Extract the (x, y) coordinate from the center of the cell holding the provided text.  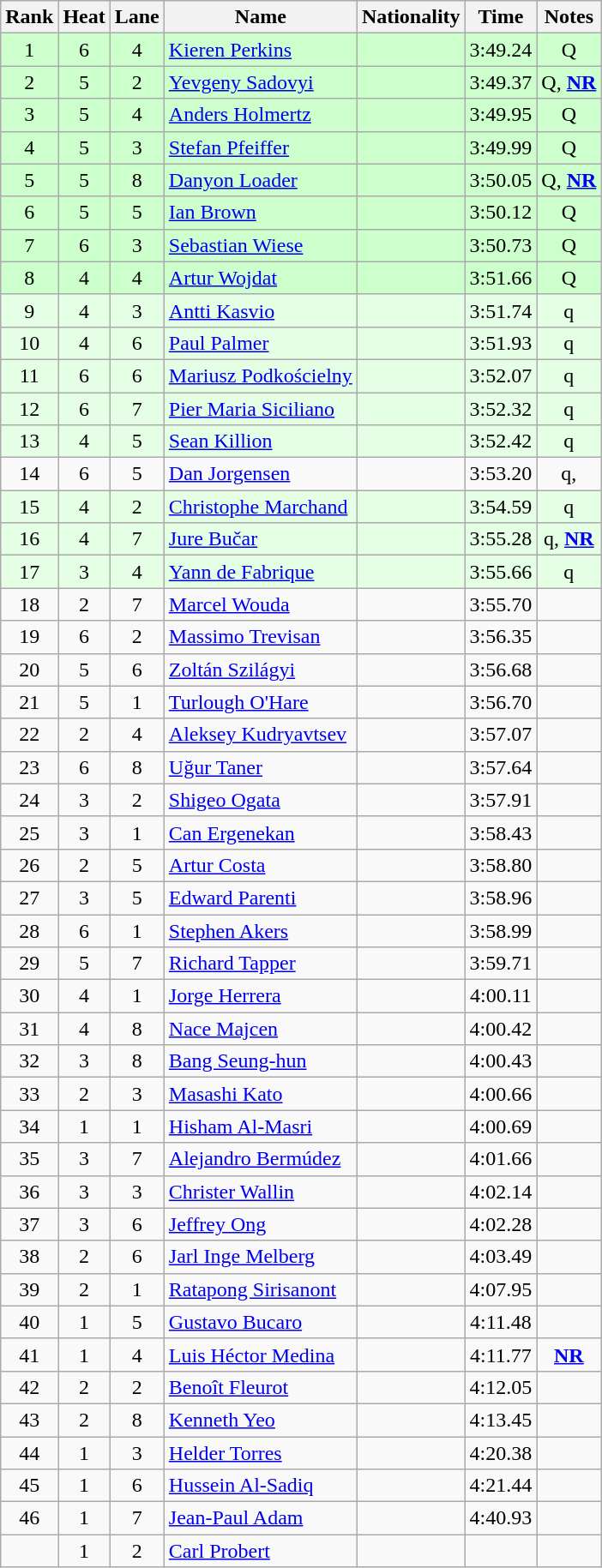
3:58.99 (501, 930)
Shigeo Ogata (261, 800)
33 (29, 1094)
Yevgeny Sadovyi (261, 82)
4:00.66 (501, 1094)
Bang Seung-hun (261, 1061)
41 (29, 1355)
Jorge Herrera (261, 996)
4:07.95 (501, 1289)
Hussein Al-Sadiq (261, 1486)
Aleksey Kudryavtsev (261, 735)
Alejandro Bermúdez (261, 1159)
Massimo Trevisan (261, 637)
4:02.14 (501, 1192)
22 (29, 735)
Sean Killion (261, 442)
Richard Tapper (261, 964)
3:59.71 (501, 964)
Rank (29, 17)
18 (29, 604)
Mariusz Podkościelny (261, 375)
4:40.93 (501, 1518)
Dan Jorgensen (261, 474)
Stephen Akers (261, 930)
17 (29, 572)
Yann de Fabrique (261, 572)
3:57.91 (501, 800)
Gustavo Bucaro (261, 1322)
15 (29, 507)
Masashi Kato (261, 1094)
q, NR (569, 539)
3:49.99 (501, 147)
3:57.64 (501, 767)
Name (261, 17)
Helder Torres (261, 1453)
Carl Probert (261, 1551)
4:11.48 (501, 1322)
Kieren Perkins (261, 50)
Jure Bučar (261, 539)
NR (569, 1355)
3:54.59 (501, 507)
36 (29, 1192)
19 (29, 637)
4:00.11 (501, 996)
Anders Holmertz (261, 115)
4:11.77 (501, 1355)
4:13.45 (501, 1420)
3:51.66 (501, 278)
4:00.42 (501, 1029)
Nace Majcen (261, 1029)
42 (29, 1387)
35 (29, 1159)
Edward Parenti (261, 898)
Uğur Taner (261, 767)
Antti Kasvio (261, 310)
3:58.80 (501, 865)
3:56.68 (501, 670)
3:52.42 (501, 442)
4:03.49 (501, 1257)
12 (29, 409)
4:20.38 (501, 1453)
4:21.44 (501, 1486)
Lane (137, 17)
25 (29, 832)
3:49.37 (501, 82)
16 (29, 539)
38 (29, 1257)
Turlough O'Hare (261, 702)
10 (29, 343)
Jarl Inge Melberg (261, 1257)
3:50.12 (501, 213)
44 (29, 1453)
Christophe Marchand (261, 507)
Jeffrey Ong (261, 1224)
3:49.95 (501, 115)
13 (29, 442)
40 (29, 1322)
3:52.07 (501, 375)
39 (29, 1289)
11 (29, 375)
26 (29, 865)
24 (29, 800)
3:55.66 (501, 572)
Zoltán Szilágyi (261, 670)
Hisham Al-Masri (261, 1126)
Danyon Loader (261, 180)
Christer Wallin (261, 1192)
Artur Costa (261, 865)
3:58.43 (501, 832)
3:56.35 (501, 637)
30 (29, 996)
Artur Wojdat (261, 278)
Nationality (411, 17)
3:50.73 (501, 245)
21 (29, 702)
9 (29, 310)
34 (29, 1126)
3:49.24 (501, 50)
23 (29, 767)
Notes (569, 17)
3:57.07 (501, 735)
27 (29, 898)
3:55.70 (501, 604)
43 (29, 1420)
4:02.28 (501, 1224)
3:52.32 (501, 409)
3:55.28 (501, 539)
4:12.05 (501, 1387)
3:58.96 (501, 898)
q, (569, 474)
Ian Brown (261, 213)
Time (501, 17)
Luis Héctor Medina (261, 1355)
45 (29, 1486)
29 (29, 964)
3:51.93 (501, 343)
Paul Palmer (261, 343)
Ratapong Sirisanont (261, 1289)
3:53.20 (501, 474)
3:51.74 (501, 310)
20 (29, 670)
Benoît Fleurot (261, 1387)
Can Ergenekan (261, 832)
3:50.05 (501, 180)
4:01.66 (501, 1159)
37 (29, 1224)
46 (29, 1518)
4:00.69 (501, 1126)
Stefan Pfeiffer (261, 147)
Marcel Wouda (261, 604)
28 (29, 930)
Jean-Paul Adam (261, 1518)
3:56.70 (501, 702)
4:00.43 (501, 1061)
Kenneth Yeo (261, 1420)
Sebastian Wiese (261, 245)
Pier Maria Siciliano (261, 409)
32 (29, 1061)
14 (29, 474)
Heat (84, 17)
31 (29, 1029)
